Provide the (x, y) coordinate of the cell's center where the given text is located.  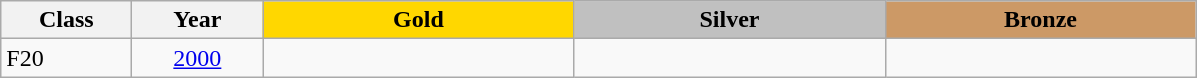
Gold (418, 20)
2000 (198, 58)
Silver (730, 20)
Class (66, 20)
Bronze (1040, 20)
F20 (66, 58)
Year (198, 20)
